Determine the (x, y) coordinate at the center of the cell enclosing the given text.  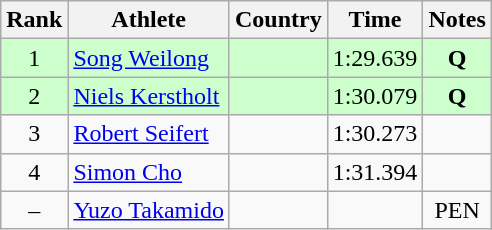
1:29.639 (375, 58)
Rank (34, 20)
Notes (457, 20)
Niels Kerstholt (149, 96)
Athlete (149, 20)
Time (375, 20)
1:30.079 (375, 96)
1 (34, 58)
2 (34, 96)
1:30.273 (375, 134)
Country (278, 20)
3 (34, 134)
4 (34, 172)
– (34, 210)
1:31.394 (375, 172)
PEN (457, 210)
Robert Seifert (149, 134)
Simon Cho (149, 172)
Song Weilong (149, 58)
Yuzo Takamido (149, 210)
